Return the (X, Y) coordinate for the center point of the cell that contains the specified text.  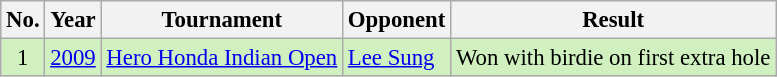
Tournament (222, 20)
2009 (73, 58)
Opponent (397, 20)
No. (23, 20)
1 (23, 58)
Hero Honda Indian Open (222, 58)
Result (614, 20)
Won with birdie on first extra hole (614, 58)
Lee Sung (397, 58)
Year (73, 20)
